Return the [x, y] coordinate for the center point of the cell that contains the specified text.  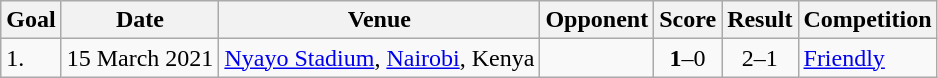
15 March 2021 [140, 58]
1. [31, 58]
Nyayo Stadium, Nairobi, Kenya [380, 58]
Score [688, 20]
Result [760, 20]
Venue [380, 20]
Competition [868, 20]
Opponent [597, 20]
Date [140, 20]
1–0 [688, 58]
2–1 [760, 58]
Friendly [868, 58]
Goal [31, 20]
